Provide the (X, Y) coordinate of the cell's center where the given text is located.  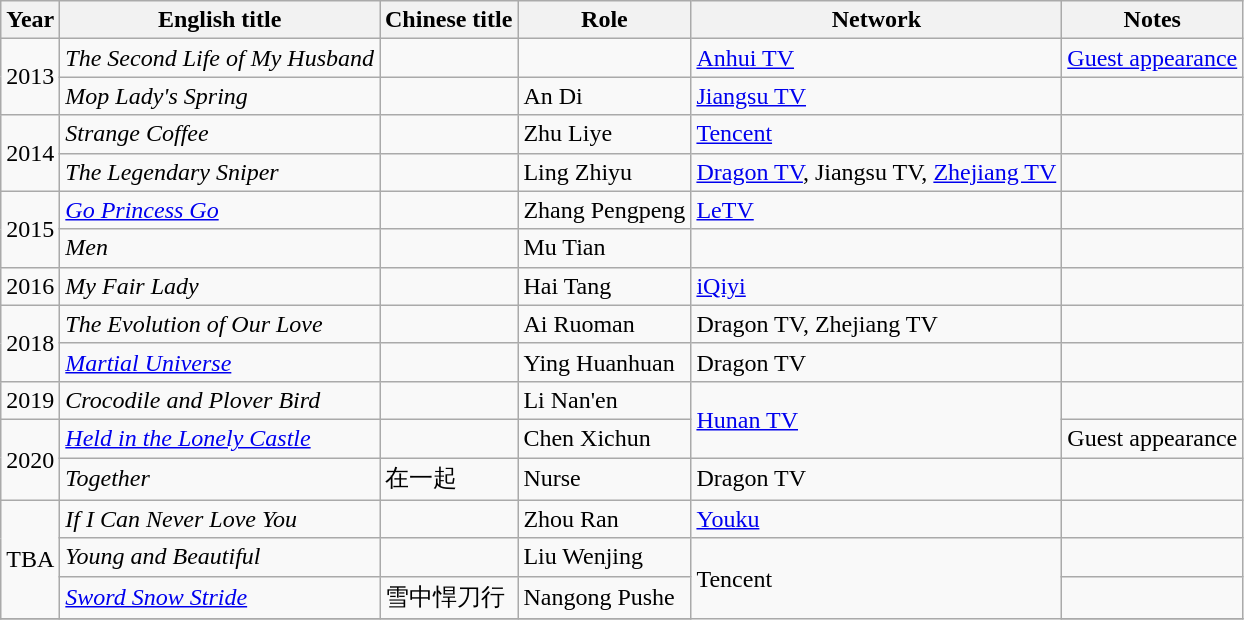
My Fair Lady (220, 286)
Hunan TV (876, 419)
Young and Beautiful (220, 557)
Notes (1152, 20)
Zhang Pengpeng (604, 210)
Chen Xichun (604, 438)
Jiangsu TV (876, 96)
Together (220, 480)
Ai Ruoman (604, 324)
TBA (30, 560)
2018 (30, 343)
Zhou Ran (604, 519)
English title (220, 20)
Zhu Liye (604, 134)
Martial Universe (220, 362)
Hai Tang (604, 286)
Network (876, 20)
Men (220, 248)
雪中悍刀行 (449, 598)
2015 (30, 229)
Liu Wenjing (604, 557)
An Di (604, 96)
Held in the Lonely Castle (220, 438)
Mu Tian (604, 248)
Chinese title (449, 20)
Nurse (604, 480)
iQiyi (876, 286)
2016 (30, 286)
Sword Snow Stride (220, 598)
Role (604, 20)
Strange Coffee (220, 134)
Mop Lady's Spring (220, 96)
If I Can Never Love You (220, 519)
The Second Life of My Husband (220, 58)
Youku (876, 519)
LeTV (876, 210)
Dragon TV, Jiangsu TV, Zhejiang TV (876, 172)
2019 (30, 400)
Go Princess Go (220, 210)
The Legendary Sniper (220, 172)
Ling Zhiyu (604, 172)
Dragon TV, Zhejiang TV (876, 324)
Crocodile and Plover Bird (220, 400)
2020 (30, 460)
Year (30, 20)
Anhui TV (876, 58)
The Evolution of Our Love (220, 324)
在一起 (449, 480)
Li Nan'en (604, 400)
2013 (30, 77)
2014 (30, 153)
Nangong Pushe (604, 598)
Ying Huanhuan (604, 362)
